Output the [x, y] coordinate of the center of the cell containing the given text.  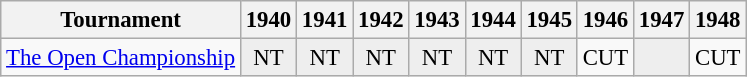
1940 [268, 20]
1942 [381, 20]
1947 [661, 20]
1941 [325, 20]
1945 [549, 20]
1946 [605, 20]
1943 [437, 20]
1948 [718, 20]
The Open Championship [121, 58]
Tournament [121, 20]
1944 [493, 20]
